Determine the (x, y) coordinate at the center of the cell enclosing the given text.  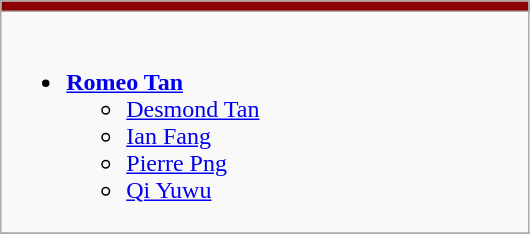
Romeo TanDesmond TanIan FangPierre PngQi Yuwu (266, 122)
